Extract the [x, y] coordinate from the center of the cell holding the provided text.  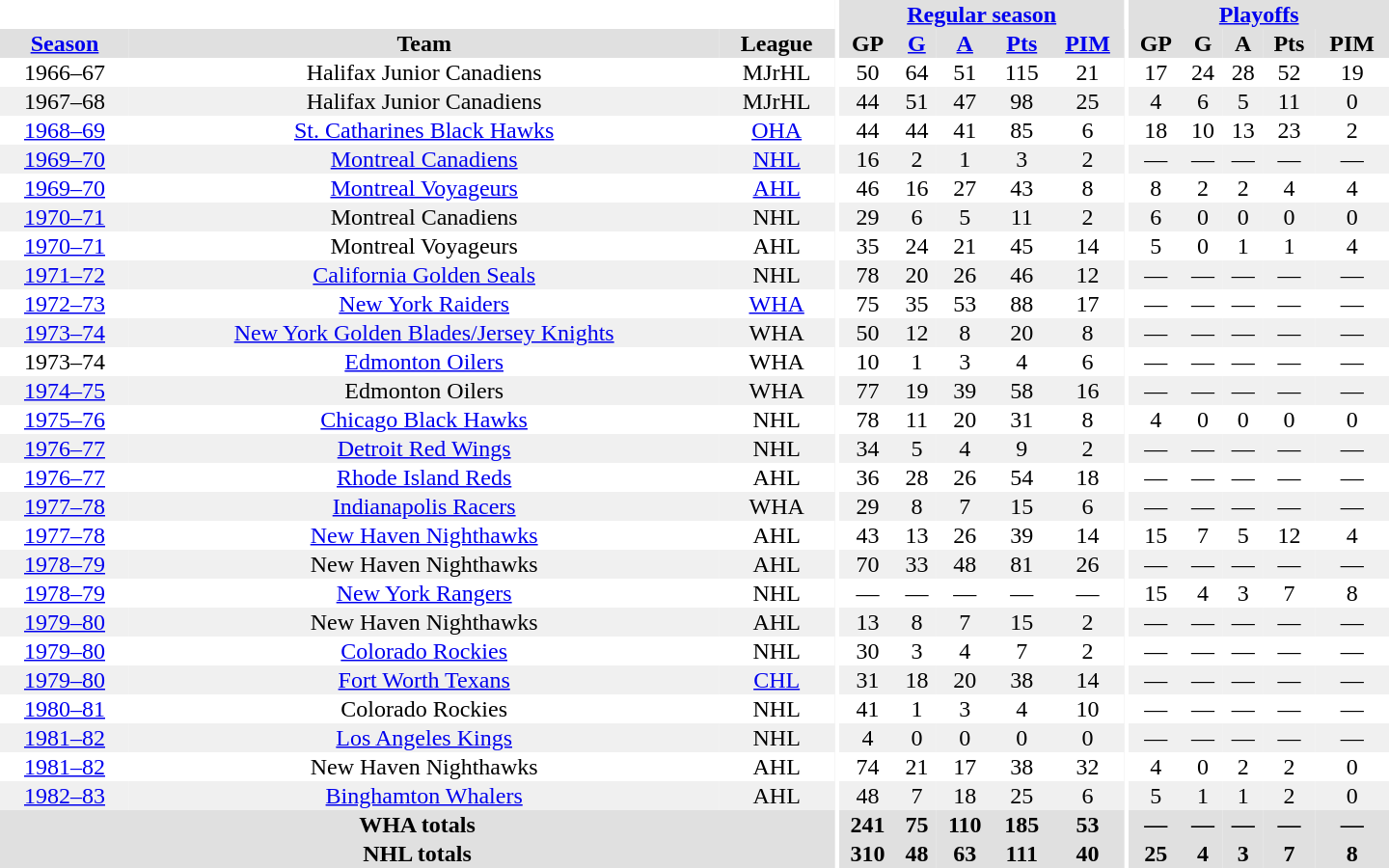
54 [1021, 477]
OHA [776, 130]
111 [1021, 854]
St. Catharines Black Hawks [424, 130]
1975–76 [65, 420]
Indianapolis Racers [424, 506]
1982–83 [65, 796]
34 [868, 448]
Detroit Red Wings [424, 448]
1971–72 [65, 275]
Binghamton Whalers [424, 796]
1967–68 [65, 101]
WHA totals [417, 825]
California Golden Seals [424, 275]
64 [917, 72]
1968–69 [65, 130]
Season [65, 43]
League [776, 43]
23 [1289, 130]
47 [965, 101]
Team [424, 43]
33 [917, 564]
70 [868, 564]
1980–81 [65, 709]
CHL [776, 680]
1972–73 [65, 304]
110 [965, 825]
40 [1087, 854]
Rhode Island Reds [424, 477]
27 [965, 188]
Fort Worth Texans [424, 680]
NHL totals [417, 854]
77 [868, 391]
Chicago Black Hawks [424, 420]
45 [1021, 246]
1974–75 [65, 391]
Los Angeles Kings [424, 738]
New York Raiders [424, 304]
85 [1021, 130]
36 [868, 477]
63 [965, 854]
310 [868, 854]
Playoffs [1259, 14]
115 [1021, 72]
241 [868, 825]
32 [1087, 767]
98 [1021, 101]
81 [1021, 564]
52 [1289, 72]
Regular season [982, 14]
88 [1021, 304]
58 [1021, 391]
30 [868, 651]
New York Golden Blades/Jersey Knights [424, 333]
185 [1021, 825]
1966–67 [65, 72]
74 [868, 767]
9 [1021, 448]
New York Rangers [424, 593]
